Determine the [X, Y] coordinate at the center of the cell enclosing the given text.  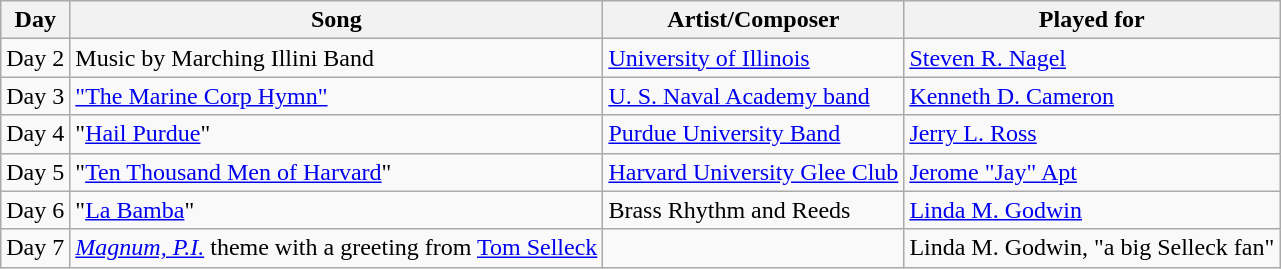
Purdue University Band [754, 134]
Day 4 [36, 134]
Jerry L. Ross [1092, 134]
"La Bamba" [336, 210]
Harvard University Glee Club [754, 172]
Day 5 [36, 172]
Steven R. Nagel [1092, 58]
"Ten Thousand Men of Harvard" [336, 172]
Magnum, P.I. theme with a greeting from Tom Selleck [336, 248]
University of Illinois [754, 58]
Day 6 [36, 210]
U. S. Naval Academy band [754, 96]
Linda M. Godwin [1092, 210]
Brass Rhythm and Reeds [754, 210]
Linda M. Godwin, "a big Selleck fan" [1092, 248]
"The Marine Corp Hymn" [336, 96]
Day 7 [36, 248]
Kenneth D. Cameron [1092, 96]
Song [336, 20]
Day 3 [36, 96]
"Hail Purdue" [336, 134]
Day 2 [36, 58]
Artist/Composer [754, 20]
Day [36, 20]
Music by Marching Illini Band [336, 58]
Played for [1092, 20]
Jerome "Jay" Apt [1092, 172]
